Identify which cell holds the provided text, then report its (x, y) central coordinate. 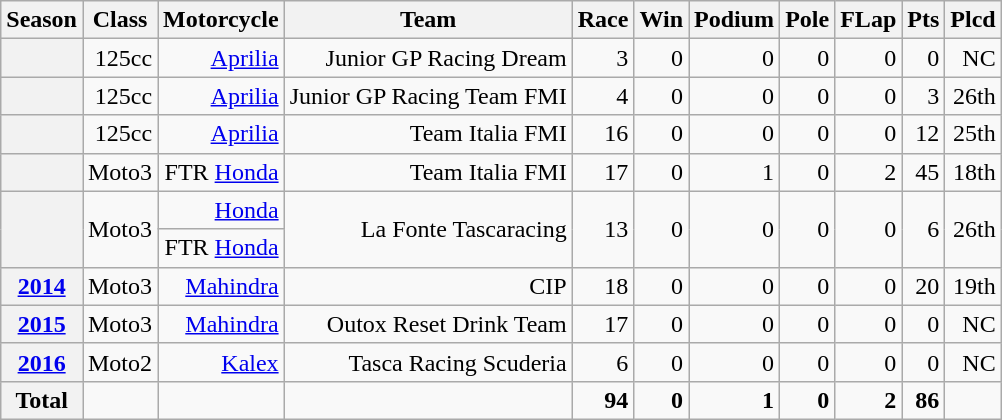
Honda (222, 210)
86 (924, 400)
2016 (42, 362)
Kalex (222, 362)
25th (973, 134)
16 (603, 134)
18 (603, 286)
13 (603, 229)
94 (603, 400)
Podium (734, 20)
Class (120, 20)
Total (42, 400)
Moto2 (120, 362)
Win (662, 20)
CIP (428, 286)
Outox Reset Drink Team (428, 324)
2014 (42, 286)
Pole (808, 20)
Season (42, 20)
Team (428, 20)
Junior GP Racing Dream (428, 58)
Motorcycle (222, 20)
45 (924, 172)
18th (973, 172)
12 (924, 134)
Race (603, 20)
19th (973, 286)
4 (603, 96)
FLap (868, 20)
Pts (924, 20)
Plcd (973, 20)
20 (924, 286)
2015 (42, 324)
Tasca Racing Scuderia (428, 362)
Junior GP Racing Team FMI (428, 96)
La Fonte Tascaracing (428, 229)
